Detect which cell encompasses the target text, then output its [X, Y] center coordinate. 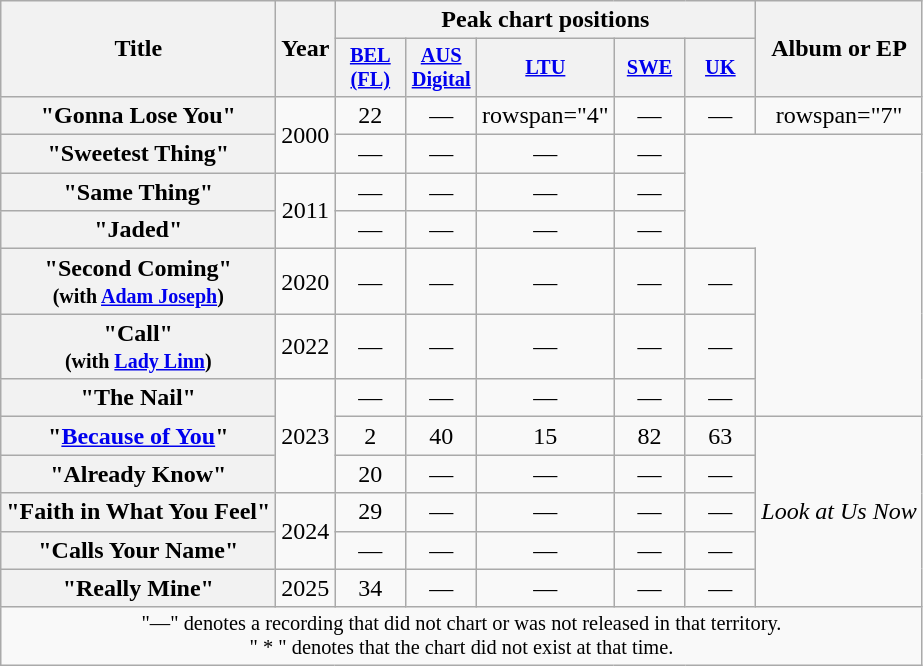
BEL(FL) [370, 68]
LTU [546, 68]
2022 [306, 346]
2024 [306, 531]
2 [370, 436]
"Because of You" [138, 436]
Year [306, 49]
"Gonna Lose You" [138, 115]
"Call"(with Lady Linn) [138, 346]
"Sweetest Thing" [138, 154]
2025 [306, 588]
"Faith in What You Feel" [138, 512]
22 [370, 115]
"Second Coming"(with Adam Joseph) [138, 282]
SWE [650, 68]
"Really Mine" [138, 588]
2020 [306, 282]
rowspan="7" [839, 115]
40 [442, 436]
"Already Know" [138, 474]
82 [650, 436]
UK [720, 68]
Peak chart positions [546, 20]
Look at Us Now [839, 512]
15 [546, 436]
2011 [306, 211]
29 [370, 512]
Album or EP [839, 49]
"—" denotes a recording that did not chart or was not released in that territory." * " denotes that the chart did not exist at that time. [462, 636]
2023 [306, 436]
20 [370, 474]
2000 [306, 134]
rowspan="4" [546, 115]
"Calls Your Name" [138, 550]
"The Nail" [138, 398]
"Same Thing" [138, 192]
34 [370, 588]
63 [720, 436]
Title [138, 49]
AUSDigital [442, 68]
"Jaded" [138, 230]
